Pinpoint the cell where the given text exists, returning its [X, Y] midpoint coordinate. 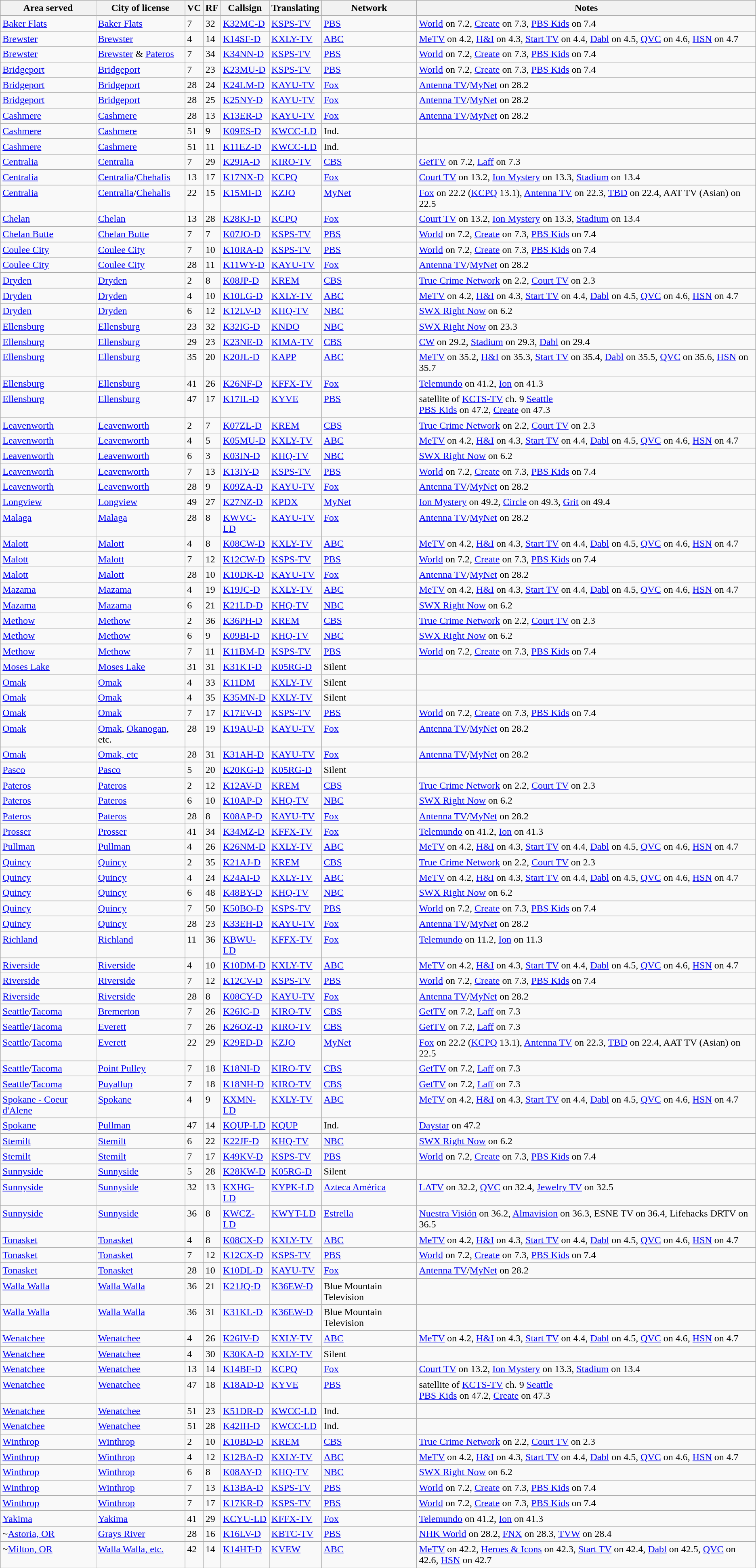
15 [212, 198]
K26NM-D [245, 847]
K10BD-D [245, 1442]
K12CX-D [245, 1255]
KBWU-LD [245, 945]
~Milton, OR [48, 1555]
K30KA-D [245, 1354]
K35MN-D [245, 697]
K09ES-D [245, 131]
K08AY-D [245, 1472]
K09ZA-D [245, 487]
Grays River [140, 1534]
K20JL-D [245, 363]
Azteca América [369, 1193]
KCYU-LD [245, 1518]
K10RA-D [245, 250]
K11EZ-D [245, 146]
K12LV-D [245, 311]
K15MI-D [245, 198]
48 [212, 893]
K10DL-D [245, 1270]
K14BF-D [245, 1369]
K08CY-D [245, 996]
K18AD-D [245, 1390]
K22JF-D [245, 1141]
50 [212, 908]
K12BA-D [245, 1457]
K21JQ-D [245, 1291]
K27NZ-D [245, 502]
K34NN-D [245, 54]
KVEW [296, 1555]
Point Pulley [140, 1069]
30 [212, 1354]
Telemundo on 11.2, Ion on 11.3 [586, 945]
K12CW-D [245, 559]
25 [212, 100]
K13IY-D [245, 471]
K26NF-D [245, 383]
SWX Right Now on 23.3 [586, 326]
Notes [586, 8]
Ion Mystery on 49.2, Circle on 49.3, Grit on 49.4 [586, 502]
K11DM [245, 682]
K07ZL-D [245, 425]
K42IH-D [245, 1426]
K17EV-D [245, 713]
Nuestra Visión on 36.2, Almavision on 36.3, ESNE TV on 36.4, Lifehacks DRTV on 36.5 [586, 1219]
K24AI-D [245, 878]
~Astoria, OR [48, 1534]
K34MZ-D [245, 831]
K10LG-D [245, 296]
MeTV on 35.2, H&I on 35.3, Start TV on 35.4, Dabl on 35.5, QVC on 35.6, HSN on 35.7 [586, 363]
K13ER-D [245, 116]
K16LV-D [245, 1534]
K10AP-D [245, 801]
42 [194, 1555]
KXMN-LD [245, 1105]
KQUP-LD [245, 1126]
K29ED-D [245, 1048]
Puyallup [140, 1084]
K48BY-D [245, 893]
Area served [48, 8]
K12CV-D [245, 981]
Translating [296, 8]
City of license [140, 8]
K28KW-D [245, 1172]
K32IG-D [245, 326]
K25NY-D [245, 100]
K26IC-D [245, 1012]
VC [194, 8]
K05MU-D [245, 440]
Network [369, 8]
Brewster & Pateros [140, 54]
KYPK-LD [296, 1193]
K29IA-D [245, 162]
K03IN-D [245, 456]
Omak, Okanogan, etc. [140, 734]
Walla Walla, etc. [140, 1555]
Callsign [245, 8]
K24LM-D [245, 85]
KWCZ-LD [245, 1219]
16 [212, 1534]
K31AH-D [245, 755]
LATV on 32.2, QVC on 32.4, Jewelry TV on 32.5 [586, 1193]
27 [212, 502]
K11BM-D [245, 651]
KNDO [296, 326]
K49KV-D [245, 1156]
KQUP [296, 1126]
K19JC-D [245, 590]
Bremerton [140, 1012]
Spokane - Coeur d'Alene [48, 1105]
K13BA-D [245, 1488]
K08JP-D [245, 280]
K51DR-D [245, 1411]
KPDX [296, 502]
K26OZ-D [245, 1027]
K50BO-D [245, 908]
K11WY-D [245, 265]
K20KG-D [245, 770]
KWYT-LD [296, 1219]
Omak, etc [140, 755]
K10DK-D [245, 575]
K08AP-D [245, 816]
K19AU-D [245, 734]
K31KL-D [245, 1318]
K14HT-D [245, 1555]
33 [212, 682]
49 [194, 502]
K08CX-D [245, 1240]
3 [212, 456]
K12AV-D [245, 785]
K21AJ-D [245, 862]
K17NX-D [245, 177]
KXHG-LD [245, 1193]
K17KR-D [245, 1503]
KAPP [296, 363]
K08CW-D [245, 544]
K14SF-D [245, 39]
K18NI-D [245, 1069]
Estrella [369, 1219]
K10DM-D [245, 965]
K36PH-D [245, 621]
K18NH-D [245, 1084]
K23MU-D [245, 69]
KIMA-TV [296, 342]
NHK World on 28.2, FNX on 28.3, TVW on 28.4 [586, 1534]
K26IV-D [245, 1339]
K07JO-D [245, 234]
MeTV on 42.2, Heroes & Icons on 42.3, Start TV on 42.4, Dabl on 42.5, QVC on 42.6, HSN on 42.7 [586, 1555]
K23NE-D [245, 342]
K33EH-D [245, 924]
K28KJ-D [245, 219]
RF [212, 8]
K32MC-D [245, 23]
Daystar on 47.2 [586, 1126]
K21LD-D [245, 605]
KBTC-TV [296, 1534]
KWVC-LD [245, 523]
K17IL-D [245, 404]
K09BI-D [245, 636]
K31KT-D [245, 667]
CW on 29.2, Stadium on 29.3, Dabl on 29.4 [586, 342]
